Return the (X, Y) coordinate for the center point of the cell that contains the specified text.  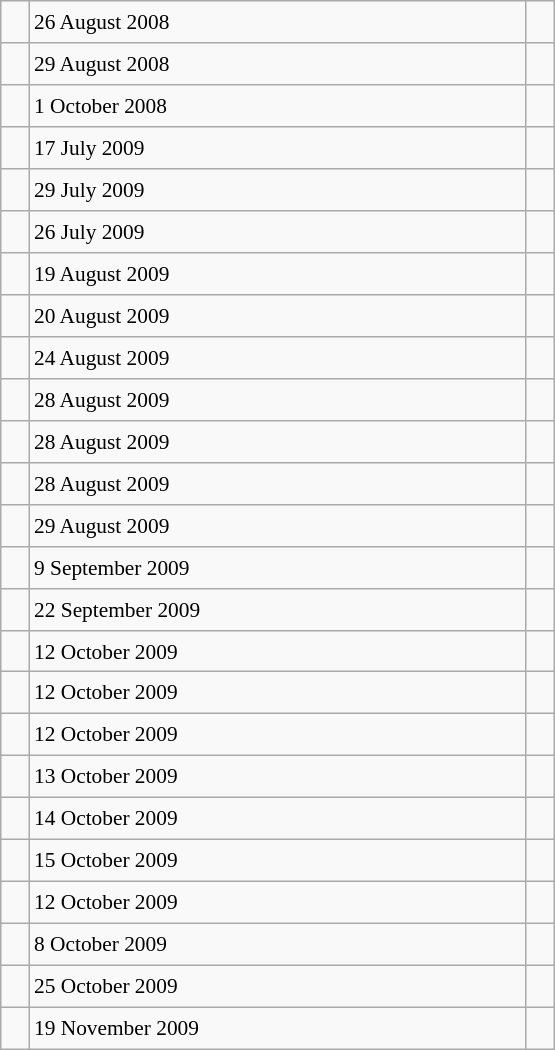
29 August 2009 (278, 525)
9 September 2009 (278, 567)
25 October 2009 (278, 986)
26 July 2009 (278, 232)
14 October 2009 (278, 819)
13 October 2009 (278, 777)
8 October 2009 (278, 945)
22 September 2009 (278, 609)
29 August 2008 (278, 64)
26 August 2008 (278, 22)
15 October 2009 (278, 861)
24 August 2009 (278, 358)
17 July 2009 (278, 148)
1 October 2008 (278, 106)
19 November 2009 (278, 1028)
19 August 2009 (278, 274)
29 July 2009 (278, 190)
20 August 2009 (278, 316)
